Search for the cell housing the specified text and yield its (X, Y) center coordinate. 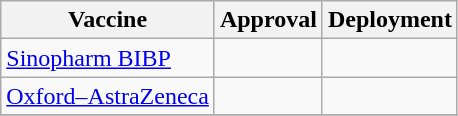
Approval (268, 20)
Oxford–AstraZeneca (108, 96)
Sinopharm BIBP (108, 58)
Vaccine (108, 20)
Deployment (390, 20)
